Pinpoint the cell where the given text exists, returning its (X, Y) midpoint coordinate. 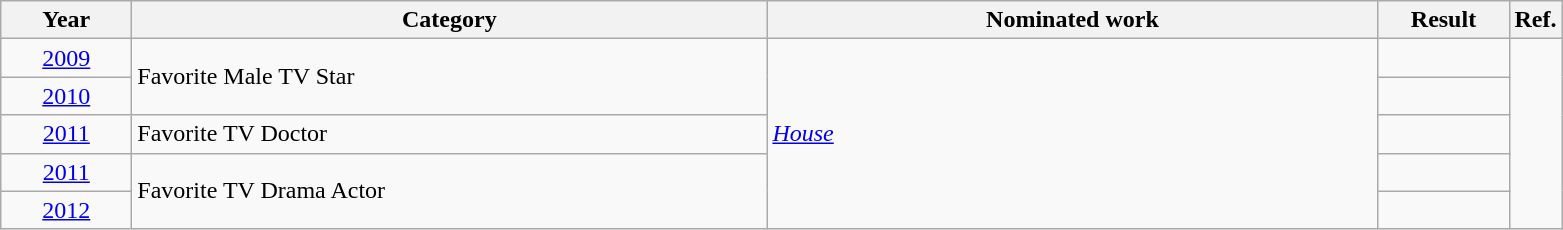
Ref. (1536, 20)
2010 (66, 96)
2009 (66, 58)
Result (1444, 20)
Nominated work (1072, 20)
Category (450, 20)
Year (66, 20)
2012 (66, 210)
House (1072, 134)
Favorite Male TV Star (450, 77)
Favorite TV Drama Actor (450, 191)
Favorite TV Doctor (450, 134)
